Search for the cell housing the specified text and yield its (x, y) center coordinate. 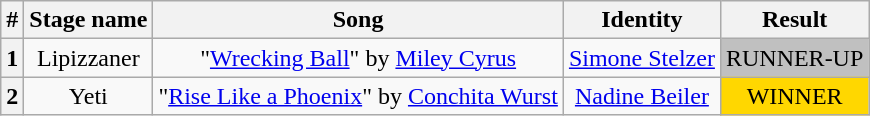
"Wrecking Ball" by Miley Cyrus (358, 58)
Lipizzaner (88, 58)
Yeti (88, 96)
1 (12, 58)
Stage name (88, 20)
RUNNER-UP (794, 58)
Simone Stelzer (642, 58)
# (12, 20)
WINNER (794, 96)
Song (358, 20)
Nadine Beiler (642, 96)
"Rise Like a Phoenix" by Conchita Wurst (358, 96)
Identity (642, 20)
2 (12, 96)
Result (794, 20)
